For the text-containing cell, return its midpoint in (X, Y) coordinate format. 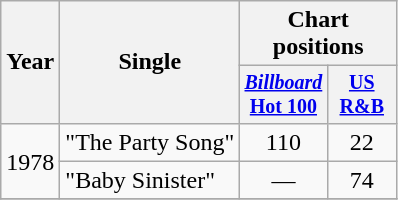
— (284, 180)
1978 (30, 161)
USR&B (362, 94)
Single (150, 62)
Year (30, 62)
Chart positions (318, 34)
"Baby Sinister" (150, 180)
74 (362, 180)
"The Party Song" (150, 142)
Billboard Hot 100 (284, 94)
110 (284, 142)
22 (362, 142)
